For the text-containing cell, return its midpoint in (X, Y) coordinate format. 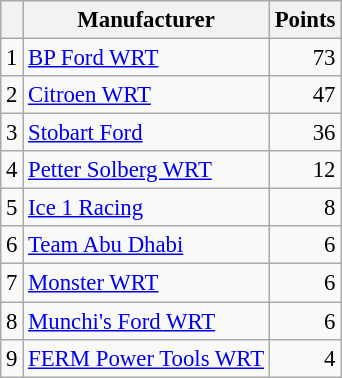
9 (12, 358)
Munchi's Ford WRT (146, 321)
12 (304, 170)
36 (304, 133)
7 (12, 283)
Monster WRT (146, 283)
Petter Solberg WRT (146, 170)
Stobart Ford (146, 133)
Ice 1 Racing (146, 208)
1 (12, 58)
Manufacturer (146, 20)
3 (12, 133)
BP Ford WRT (146, 58)
Team Abu Dhabi (146, 245)
5 (12, 208)
Points (304, 20)
Citroen WRT (146, 95)
2 (12, 95)
FERM Power Tools WRT (146, 358)
47 (304, 95)
73 (304, 58)
